Locate the cell with the specified text and output its [X, Y] center coordinate. 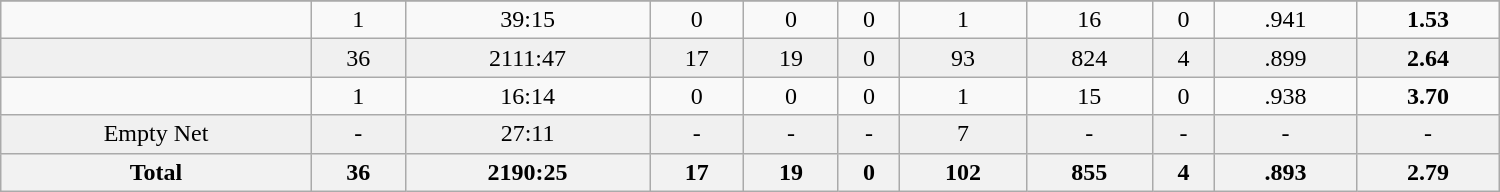
2.64 [1428, 58]
.893 [1285, 172]
.899 [1285, 58]
Empty Net [156, 134]
39:15 [527, 20]
824 [1089, 58]
2111:47 [527, 58]
.941 [1285, 20]
102 [963, 172]
15 [1089, 96]
93 [963, 58]
27:11 [527, 134]
2.79 [1428, 172]
.938 [1285, 96]
3.70 [1428, 96]
7 [963, 134]
855 [1089, 172]
Total [156, 172]
2190:25 [527, 172]
16 [1089, 20]
1.53 [1428, 20]
16:14 [527, 96]
